Provide the [x, y] coordinate of the cell's center where the given text is located.  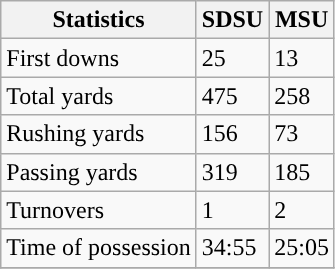
25 [232, 58]
Turnovers [99, 210]
Time of possession [99, 248]
156 [232, 134]
Total yards [99, 96]
258 [302, 96]
319 [232, 172]
73 [302, 134]
185 [302, 172]
Passing yards [99, 172]
475 [232, 96]
2 [302, 210]
Rushing yards [99, 134]
First downs [99, 58]
34:55 [232, 248]
Statistics [99, 20]
SDSU [232, 20]
MSU [302, 20]
25:05 [302, 248]
1 [232, 210]
13 [302, 58]
